For the text-containing cell, return its midpoint in (x, y) coordinate format. 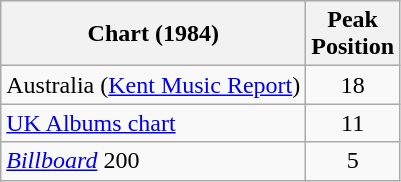
5 (353, 161)
18 (353, 85)
Australia (Kent Music Report) (154, 85)
11 (353, 123)
Chart (1984) (154, 34)
PeakPosition (353, 34)
Billboard 200 (154, 161)
UK Albums chart (154, 123)
